Search for the cell housing the specified text and yield its [x, y] center coordinate. 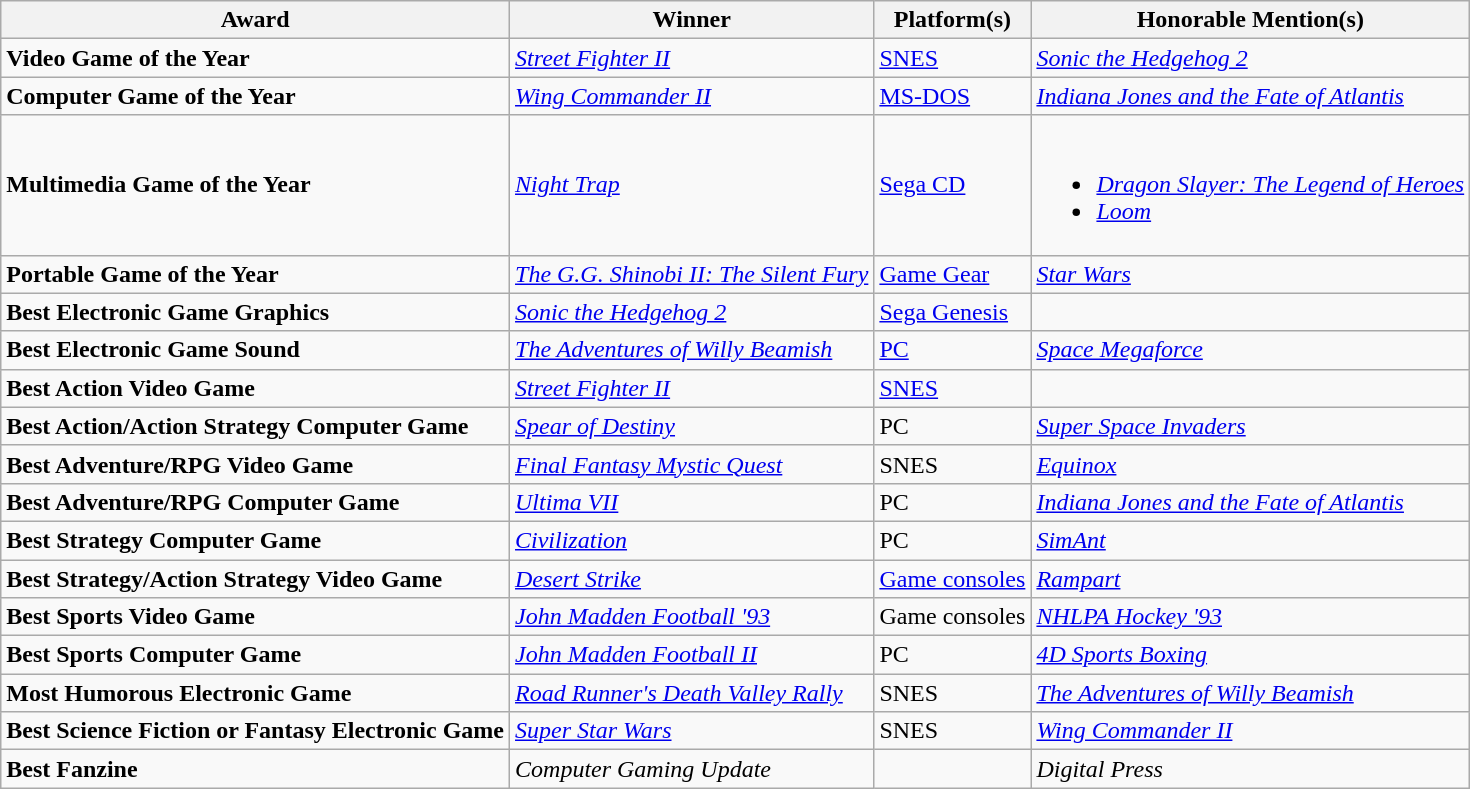
John Madden Football II [692, 655]
John Madden Football '93 [692, 617]
Best Adventure/RPG Video Game [256, 464]
Dragon Slayer: The Legend of HeroesLoom [1250, 185]
Best Adventure/RPG Computer Game [256, 502]
Best Electronic Game Sound [256, 350]
Best Sports Computer Game [256, 655]
Best Strategy/Action Strategy Video Game [256, 579]
Space Megaforce [1250, 350]
Video Game of the Year [256, 58]
Platform(s) [952, 20]
Multimedia Game of the Year [256, 185]
Most Humorous Electronic Game [256, 693]
Best Fanzine [256, 769]
Final Fantasy Mystic Quest [692, 464]
Portable Game of the Year [256, 274]
Best Sports Video Game [256, 617]
Digital Press [1250, 769]
Computer Game of the Year [256, 96]
Super Star Wars [692, 731]
Best Action Video Game [256, 388]
Best Action/Action Strategy Computer Game [256, 426]
Desert Strike [692, 579]
Ultima VII [692, 502]
The G.G. Shinobi II: The Silent Fury [692, 274]
Best Science Fiction or Fantasy Electronic Game [256, 731]
Civilization [692, 540]
Super Space Invaders [1250, 426]
Equinox [1250, 464]
Road Runner's Death Valley Rally [692, 693]
Best Electronic Game Graphics [256, 312]
Best Strategy Computer Game [256, 540]
Sega CD [952, 185]
Award [256, 20]
Rampart [1250, 579]
Night Trap [692, 185]
SimAnt [1250, 540]
Winner [692, 20]
Honorable Mention(s) [1250, 20]
Computer Gaming Update [692, 769]
MS-DOS [952, 96]
Star Wars [1250, 274]
NHLPA Hockey '93 [1250, 617]
Sega Genesis [952, 312]
4D Sports Boxing [1250, 655]
Game Gear [952, 274]
Spear of Destiny [692, 426]
